Detect which cell encompasses the target text, then output its [X, Y] center coordinate. 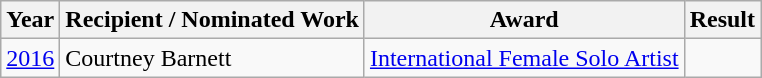
2016 [30, 58]
International Female Solo Artist [524, 58]
Year [30, 20]
Recipient / Nominated Work [212, 20]
Courtney Barnett [212, 58]
Award [524, 20]
Result [722, 20]
